Identify which cell holds the provided text, then report its (x, y) central coordinate. 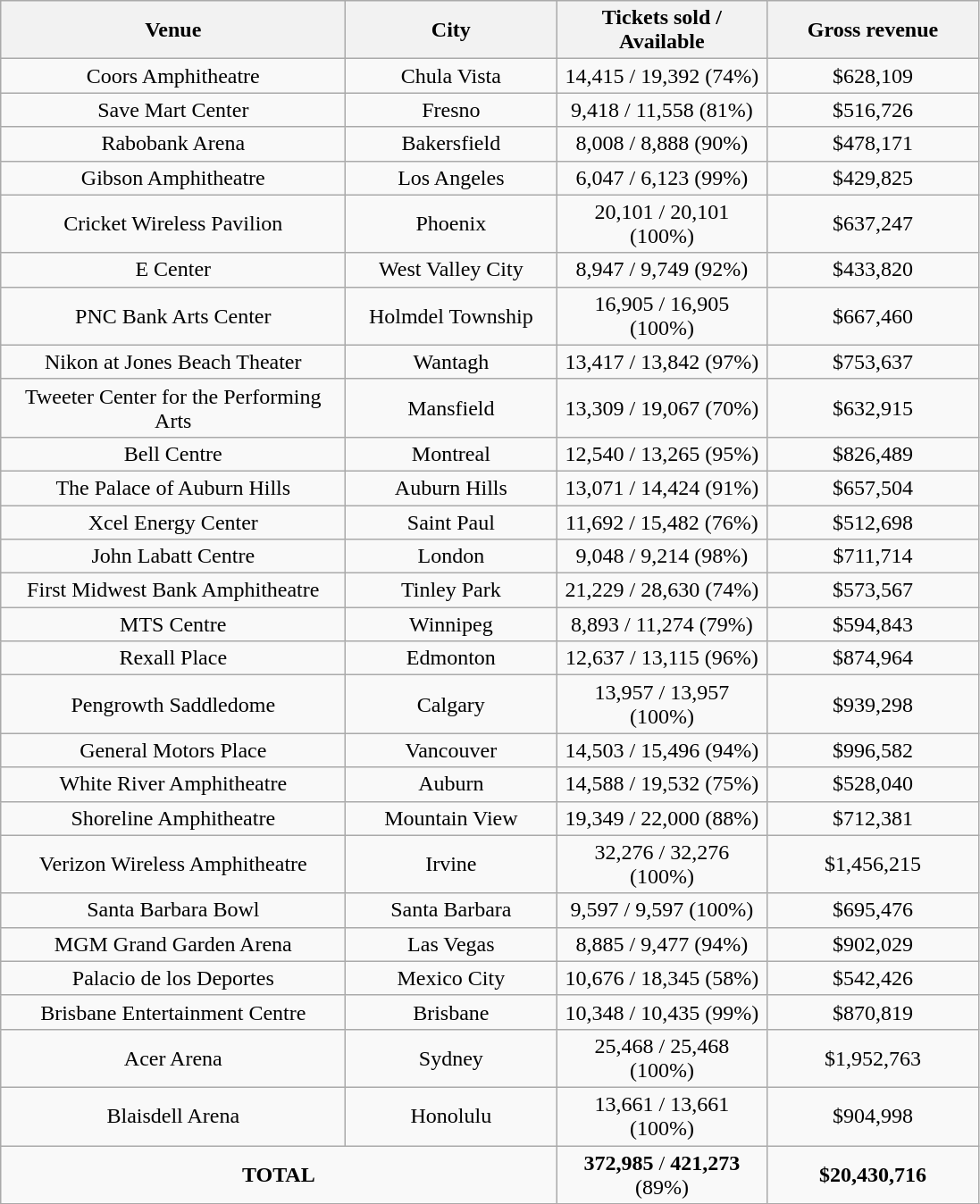
$711,714 (873, 556)
$695,476 (873, 910)
Acer Arena (173, 1058)
$1,456,215 (873, 865)
TOTAL (279, 1174)
Montreal (451, 454)
10,348 / 10,435 (99%) (662, 1012)
$712,381 (873, 818)
Chula Vista (451, 76)
$637,247 (873, 223)
Tweeter Center for the Performing Arts (173, 407)
Auburn Hills (451, 488)
Gross revenue (873, 30)
Gibson Amphitheatre (173, 178)
Palacio de los Deportes (173, 978)
First Midwest Bank Amphitheatre (173, 590)
$996,582 (873, 750)
12,637 / 13,115 (96%) (662, 658)
Mansfield (451, 407)
$628,109 (873, 76)
Las Vegas (451, 944)
Save Mart Center (173, 110)
E Center (173, 270)
372,985 / 421,273 (89%) (662, 1174)
$870,819 (873, 1012)
$573,567 (873, 590)
$429,825 (873, 178)
Bell Centre (173, 454)
20,101 / 20,101 (100%) (662, 223)
Winnipeg (451, 624)
14,503 / 15,496 (94%) (662, 750)
21,229 / 28,630 (74%) (662, 590)
Phoenix (451, 223)
$902,029 (873, 944)
8,885 / 9,477 (94%) (662, 944)
White River Amphitheatre (173, 784)
$632,915 (873, 407)
14,415 / 19,392 (74%) (662, 76)
Xcel Energy Center (173, 523)
Santa Barbara (451, 910)
Mountain View (451, 818)
12,540 / 13,265 (95%) (662, 454)
$753,637 (873, 362)
6,047 / 6,123 (99%) (662, 178)
Sydney (451, 1058)
8,947 / 9,749 (92%) (662, 270)
Blaisdell Arena (173, 1116)
$657,504 (873, 488)
MGM Grand Garden Arena (173, 944)
Wantagh (451, 362)
West Valley City (451, 270)
13,309 / 19,067 (70%) (662, 407)
14,588 / 19,532 (75%) (662, 784)
Tickets sold / Available (662, 30)
MTS Centre (173, 624)
The Palace of Auburn Hills (173, 488)
13,957 / 13,957 (100%) (662, 704)
9,048 / 9,214 (98%) (662, 556)
13,661 / 13,661 (100%) (662, 1116)
9,418 / 11,558 (81%) (662, 110)
Pengrowth Saddledome (173, 704)
Auburn (451, 784)
Verizon Wireless Amphitheatre (173, 865)
Tinley Park (451, 590)
Calgary (451, 704)
Cricket Wireless Pavilion (173, 223)
Vancouver (451, 750)
$939,298 (873, 704)
Brisbane Entertainment Centre (173, 1012)
Shoreline Amphitheatre (173, 818)
John Labatt Centre (173, 556)
Saint Paul (451, 523)
$667,460 (873, 316)
$542,426 (873, 978)
Edmonton (451, 658)
$478,171 (873, 144)
11,692 / 15,482 (76%) (662, 523)
Fresno (451, 110)
General Motors Place (173, 750)
$20,430,716 (873, 1174)
16,905 / 16,905 (100%) (662, 316)
$826,489 (873, 454)
Nikon at Jones Beach Theater (173, 362)
Los Angeles (451, 178)
Mexico City (451, 978)
19,349 / 22,000 (88%) (662, 818)
$594,843 (873, 624)
$512,698 (873, 523)
Honolulu (451, 1116)
London (451, 556)
Irvine (451, 865)
8,893 / 11,274 (79%) (662, 624)
9,597 / 9,597 (100%) (662, 910)
$528,040 (873, 784)
13,417 / 13,842 (97%) (662, 362)
$516,726 (873, 110)
$904,998 (873, 1116)
$433,820 (873, 270)
Bakersfield (451, 144)
$874,964 (873, 658)
32,276 / 32,276 (100%) (662, 865)
City (451, 30)
Holmdel Township (451, 316)
PNC Bank Arts Center (173, 316)
25,468 / 25,468 (100%) (662, 1058)
Santa Barbara Bowl (173, 910)
$1,952,763 (873, 1058)
Rabobank Arena (173, 144)
8,008 / 8,888 (90%) (662, 144)
10,676 / 18,345 (58%) (662, 978)
Coors Amphitheatre (173, 76)
Venue (173, 30)
Rexall Place (173, 658)
13,071 / 14,424 (91%) (662, 488)
Brisbane (451, 1012)
